Extract the (x, y) coordinate from the center of the cell holding the provided text.  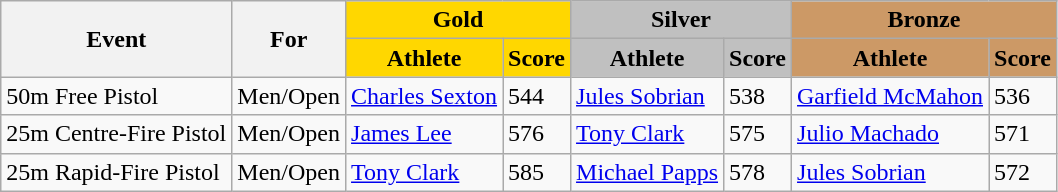
544 (537, 96)
50m Free Pistol (116, 96)
Charles Sexton (424, 96)
25m Centre-Fire Pistol (116, 134)
572 (1023, 172)
536 (1023, 96)
Bronze (924, 20)
For (289, 39)
571 (1023, 134)
Silver (682, 20)
585 (537, 172)
538 (758, 96)
576 (537, 134)
578 (758, 172)
Garfield McMahon (890, 96)
James Lee (424, 134)
25m Rapid-Fire Pistol (116, 172)
Gold (458, 20)
Michael Papps (648, 172)
Event (116, 39)
Julio Machado (890, 134)
575 (758, 134)
